Return [X, Y] of the center of cell containing provided text 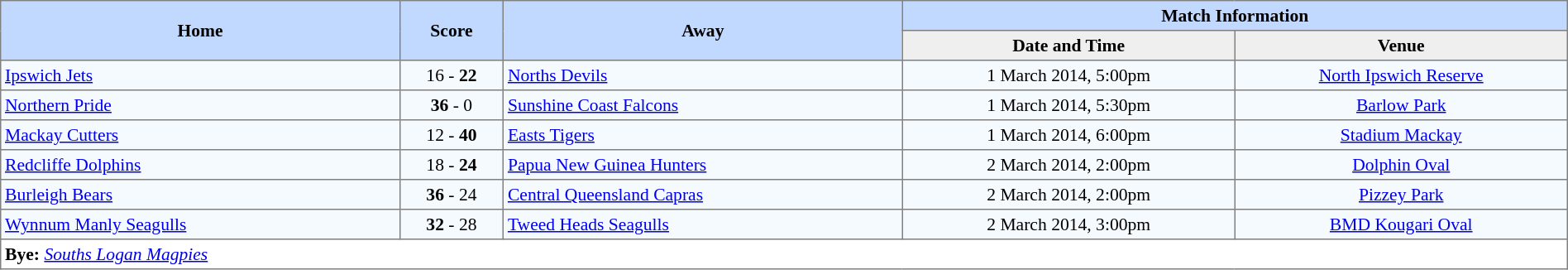
1 March 2014, 5:30pm [1068, 105]
16 - 22 [452, 75]
Easts Tigers [703, 135]
Bye: Souths Logan Magpies [784, 254]
Away [703, 31]
2 March 2014, 3:00pm [1068, 224]
18 - 24 [452, 165]
Stadium Mackay [1401, 135]
Norths Devils [703, 75]
Score [452, 31]
Home [200, 31]
1 March 2014, 6:00pm [1068, 135]
1 March 2014, 5:00pm [1068, 75]
Ipswich Jets [200, 75]
32 - 28 [452, 224]
Sunshine Coast Falcons [703, 105]
Match Information [1235, 16]
Pizzey Park [1401, 195]
Dolphin Oval [1401, 165]
Central Queensland Capras [703, 195]
Wynnum Manly Seagulls [200, 224]
Date and Time [1068, 46]
Venue [1401, 46]
BMD Kougari Oval [1401, 224]
Mackay Cutters [200, 135]
Burleigh Bears [200, 195]
36 - 0 [452, 105]
Redcliffe Dolphins [200, 165]
Tweed Heads Seagulls [703, 224]
36 - 24 [452, 195]
North Ipswich Reserve [1401, 75]
Northern Pride [200, 105]
Papua New Guinea Hunters [703, 165]
Barlow Park [1401, 105]
12 - 40 [452, 135]
